Return (X, Y) of the center of cell containing provided text 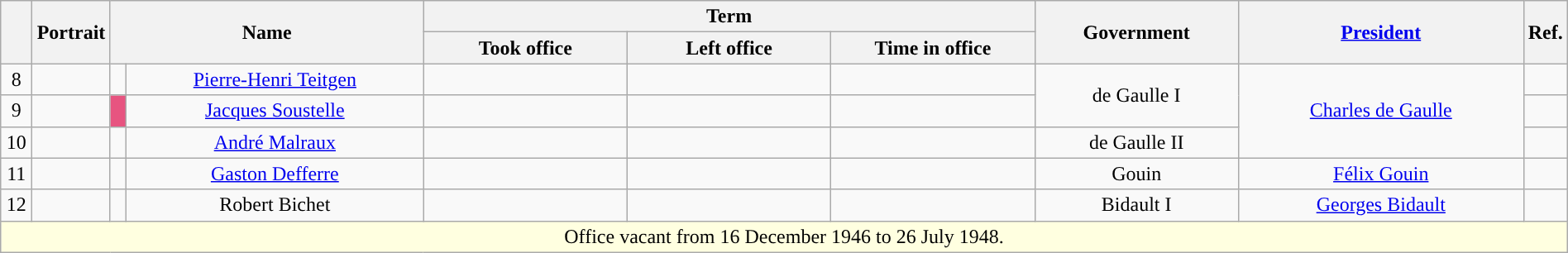
9 (17, 111)
Jacques Soustelle (275, 111)
Portrait (71, 32)
Time in office (933, 48)
11 (17, 174)
Félix Gouin (1381, 174)
Georges Bidault (1381, 205)
10 (17, 142)
Ref. (1545, 32)
President (1381, 32)
Left office (729, 48)
Bidault I (1136, 205)
Charles de Gaulle (1381, 111)
8 (17, 79)
12 (17, 205)
Government (1136, 32)
Name (266, 32)
de Gaulle II (1136, 142)
Took office (525, 48)
Robert Bichet (275, 205)
Gouin (1136, 174)
André Malraux (275, 142)
de Gaulle I (1136, 95)
Pierre-Henri Teitgen (275, 79)
Office vacant from 16 December 1946 to 26 July 1948. (784, 236)
Gaston Defferre (275, 174)
Term (729, 17)
